Locate the cell with the specified text and output its [x, y] center coordinate. 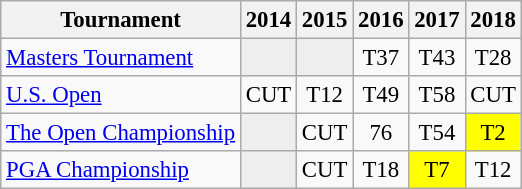
PGA Championship [121, 170]
Tournament [121, 20]
T49 [381, 95]
2014 [268, 20]
2017 [437, 20]
T28 [493, 58]
Masters Tournament [121, 58]
76 [381, 133]
The Open Championship [121, 133]
T18 [381, 170]
T37 [381, 58]
T2 [493, 133]
T58 [437, 95]
2016 [381, 20]
U.S. Open [121, 95]
T43 [437, 58]
2018 [493, 20]
T54 [437, 133]
T7 [437, 170]
2015 [325, 20]
